Find where the given text appears and provide that cell's center as [x, y] coordinate. 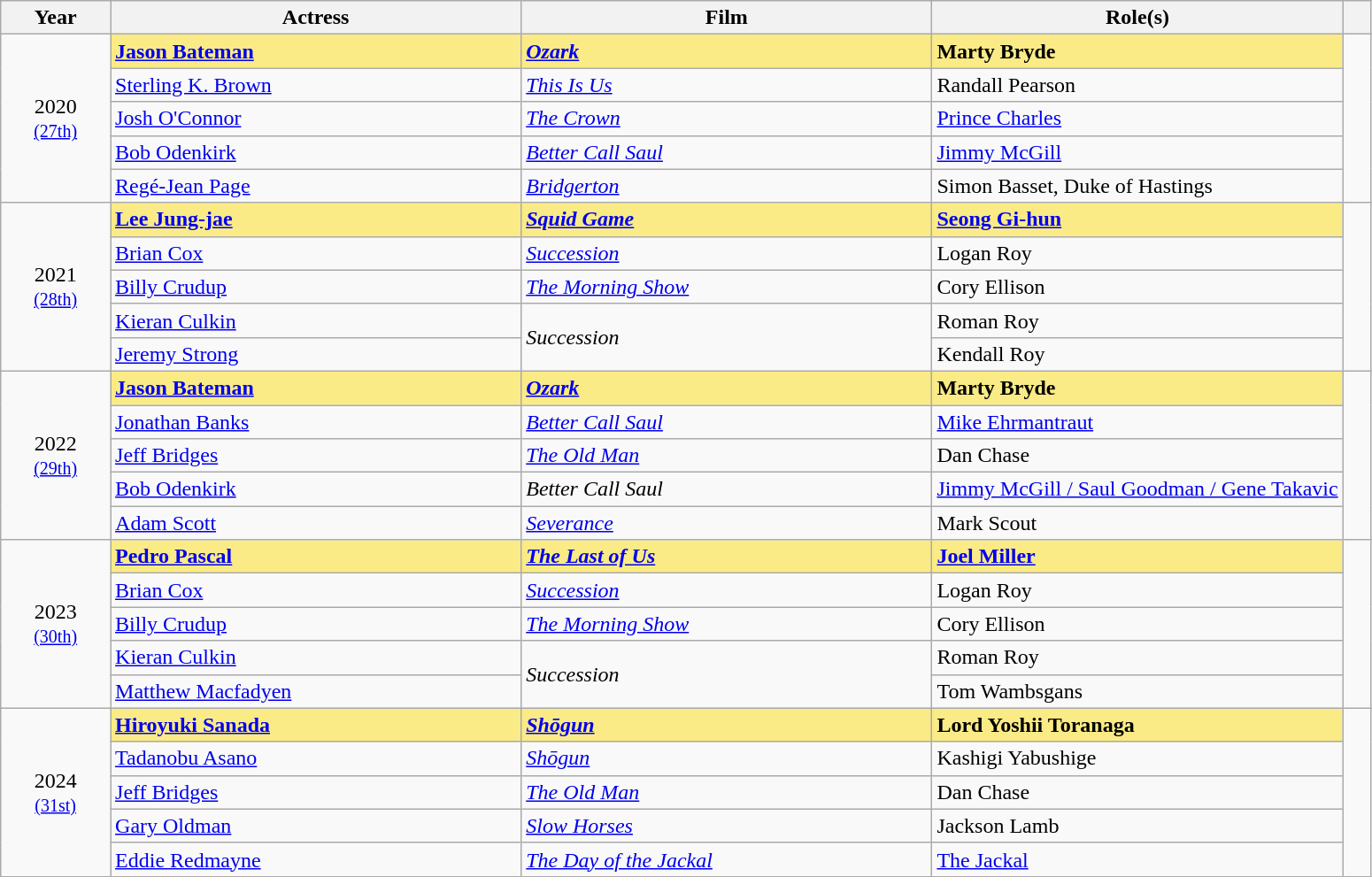
Mike Ehrmantraut [1137, 422]
Mark Scout [1137, 523]
Kashigi Yabushige [1137, 758]
2022(29th) [56, 455]
Joel Miller [1137, 557]
Lord Yoshii Toranaga [1137, 725]
Randall Pearson [1137, 85]
Prince Charles [1137, 119]
This Is Us [727, 85]
Squid Game [727, 219]
Slow Horses [727, 826]
2020(27th) [56, 119]
Tadanobu Asano [316, 758]
2024(31st) [56, 792]
The Last of Us [727, 557]
2021(28th) [56, 287]
Severance [727, 523]
Year [56, 18]
The Day of the Jackal [727, 859]
Simon Basset, Duke of Hastings [1137, 186]
2023(30th) [56, 624]
Kendall Roy [1137, 354]
Hiroyuki Sanada [316, 725]
Jackson Lamb [1137, 826]
Josh O'Connor [316, 119]
Jimmy McGill [1137, 152]
Lee Jung-jae [316, 219]
Bridgerton [727, 186]
Jonathan Banks [316, 422]
Matthew Macfadyen [316, 691]
Jimmy McGill / Saul Goodman / Gene Takavic [1137, 489]
Seong Gi-hun [1137, 219]
Tom Wambsgans [1137, 691]
Regé-Jean Page [316, 186]
Actress [316, 18]
Sterling K. Brown [316, 85]
Film [727, 18]
Adam Scott [316, 523]
Pedro Pascal [316, 557]
The Jackal [1137, 859]
Role(s) [1137, 18]
Gary Oldman [316, 826]
Eddie Redmayne [316, 859]
The Crown [727, 119]
Jeremy Strong [316, 354]
